Return the (X, Y) coordinate for the center point of the cell that contains the specified text.  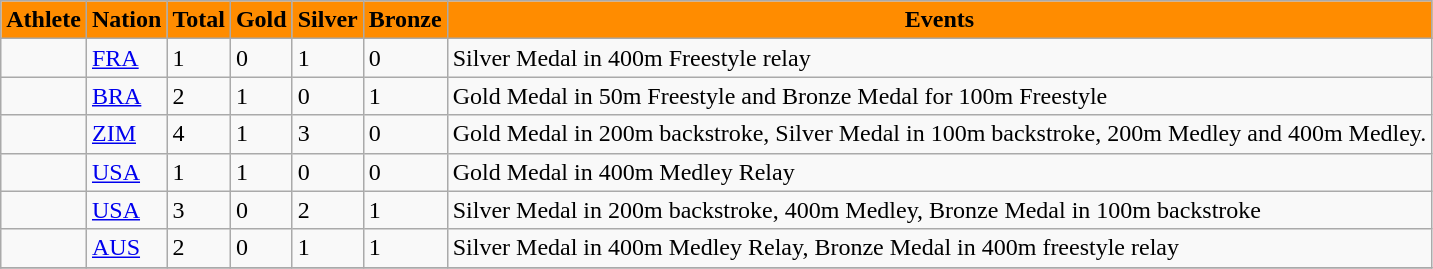
Nation (126, 20)
Gold Medal in 50m Freestyle and Bronze Medal for 100m Freestyle (940, 96)
Gold Medal in 400m Medley Relay (940, 172)
BRA (126, 96)
ZIM (126, 134)
Gold (261, 20)
Events (940, 20)
4 (199, 134)
Bronze (405, 20)
AUS (126, 248)
Silver Medal in 200m backstroke, 400m Medley, Bronze Medal in 100m backstroke (940, 210)
FRA (126, 58)
Total (199, 20)
Silver (328, 20)
Silver Medal in 400m Medley Relay, Bronze Medal in 400m freestyle relay (940, 248)
Silver Medal in 400m Freestyle relay (940, 58)
Gold Medal in 200m backstroke, Silver Medal in 100m backstroke, 200m Medley and 400m Medley. (940, 134)
Athlete (44, 20)
